From the cell containing the given text, extract its center point as [X, Y] coordinate. 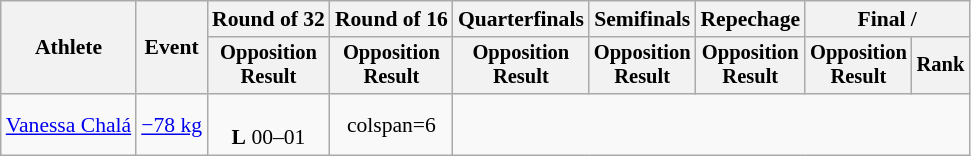
Round of 16 [392, 19]
Semifinals [642, 19]
−78 kg [172, 124]
Final / [887, 19]
colspan=6 [392, 124]
Vanessa Chalá [68, 124]
Quarterfinals [521, 19]
Rank [941, 66]
Round of 32 [268, 19]
Athlete [68, 48]
L 00–01 [268, 124]
Event [172, 48]
Repechage [750, 19]
